For the text-containing cell, return its midpoint in (X, Y) coordinate format. 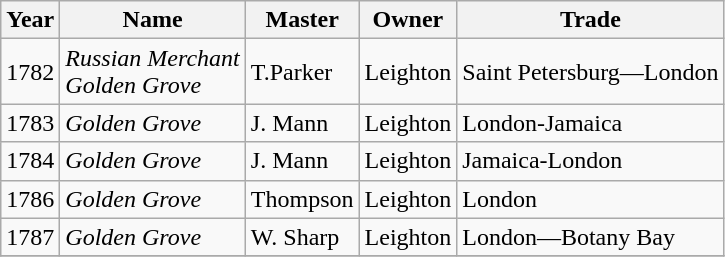
Master (302, 20)
1783 (30, 123)
Name (152, 20)
Saint Petersburg—London (590, 72)
London—Botany Bay (590, 237)
London (590, 199)
1782 (30, 72)
Trade (590, 20)
Jamaica-London (590, 161)
Year (30, 20)
W. Sharp (302, 237)
London-Jamaica (590, 123)
Owner (408, 20)
Thompson (302, 199)
1786 (30, 199)
T.Parker (302, 72)
1787 (30, 237)
1784 (30, 161)
Russian MerchantGolden Grove (152, 72)
